Output the [X, Y] coordinate of the center of the cell containing the given text.  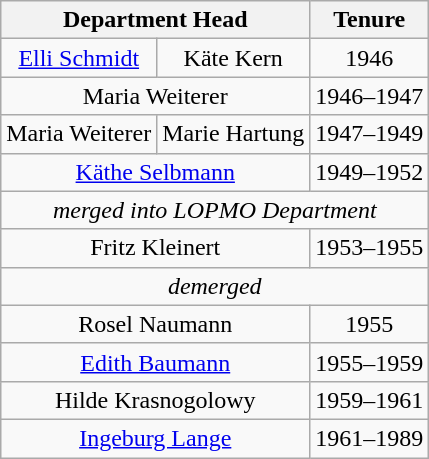
1955 [370, 324]
Department Head [156, 20]
1953–1955 [370, 248]
Käthe Selbmann [156, 172]
Fritz Kleinert [156, 248]
Elli Schmidt [79, 58]
Ingeburg Lange [156, 438]
1946–1947 [370, 96]
Marie Hartung [234, 134]
Edith Baumann [156, 362]
1947–1949 [370, 134]
1949–1952 [370, 172]
merged into LOPMO Department [215, 210]
Hilde Krasnogolowy [156, 400]
1961–1989 [370, 438]
Tenure [370, 20]
1946 [370, 58]
1959–1961 [370, 400]
Rosel Naumann [156, 324]
Käte Kern [234, 58]
demerged [215, 286]
1955–1959 [370, 362]
